Search for the cell housing the specified text and yield its (X, Y) center coordinate. 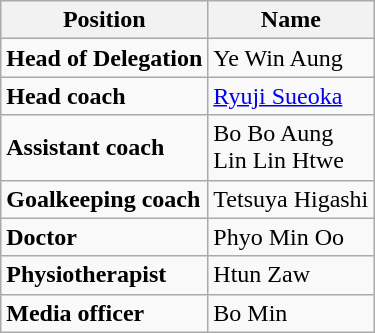
Doctor (104, 237)
Physiotherapist (104, 275)
Ye Win Aung (291, 58)
Bo Bo Aung Lin Lin Htwe (291, 148)
Htun Zaw (291, 275)
Goalkeeping coach (104, 199)
Head coach (104, 96)
Media officer (104, 313)
Bo Min (291, 313)
Tetsuya Higashi (291, 199)
Name (291, 20)
Ryuji Sueoka (291, 96)
Head of Delegation (104, 58)
Phyo Min Oo (291, 237)
Position (104, 20)
Assistant coach (104, 148)
